Identify which cell holds the provided text, then report its (X, Y) central coordinate. 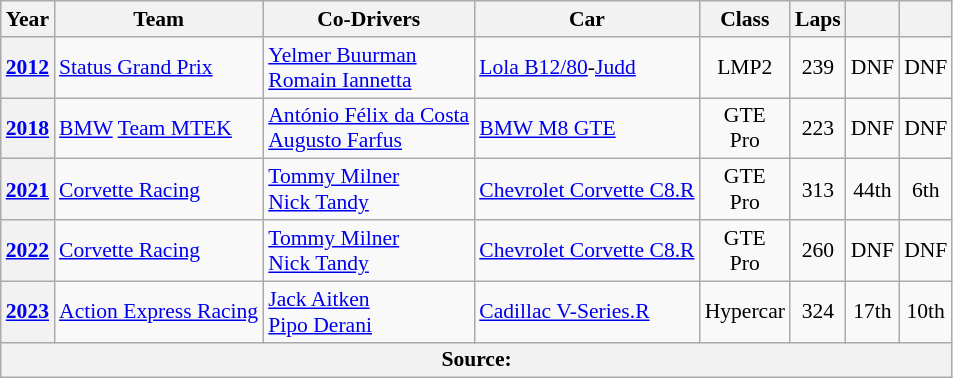
Team (158, 19)
BMW Team MTEK (158, 128)
2021 (28, 190)
10th (926, 312)
Year (28, 19)
239 (818, 68)
Car (586, 19)
Laps (818, 19)
Class (745, 19)
260 (818, 250)
BMW M8 GTE (586, 128)
44th (872, 190)
Hypercar (745, 312)
2018 (28, 128)
António Félix da Costa Augusto Farfus (368, 128)
6th (926, 190)
LMP2 (745, 68)
2012 (28, 68)
223 (818, 128)
Source: (477, 360)
Jack Aitken Pipo Derani (368, 312)
Status Grand Prix (158, 68)
2023 (28, 312)
313 (818, 190)
Lola B12/80-Judd (586, 68)
2022 (28, 250)
Cadillac V-Series.R (586, 312)
324 (818, 312)
17th (872, 312)
Co-Drivers (368, 19)
Yelmer Buurman Romain Iannetta (368, 68)
Action Express Racing (158, 312)
